Find where the given text appears and provide that cell's center as [X, Y] coordinate. 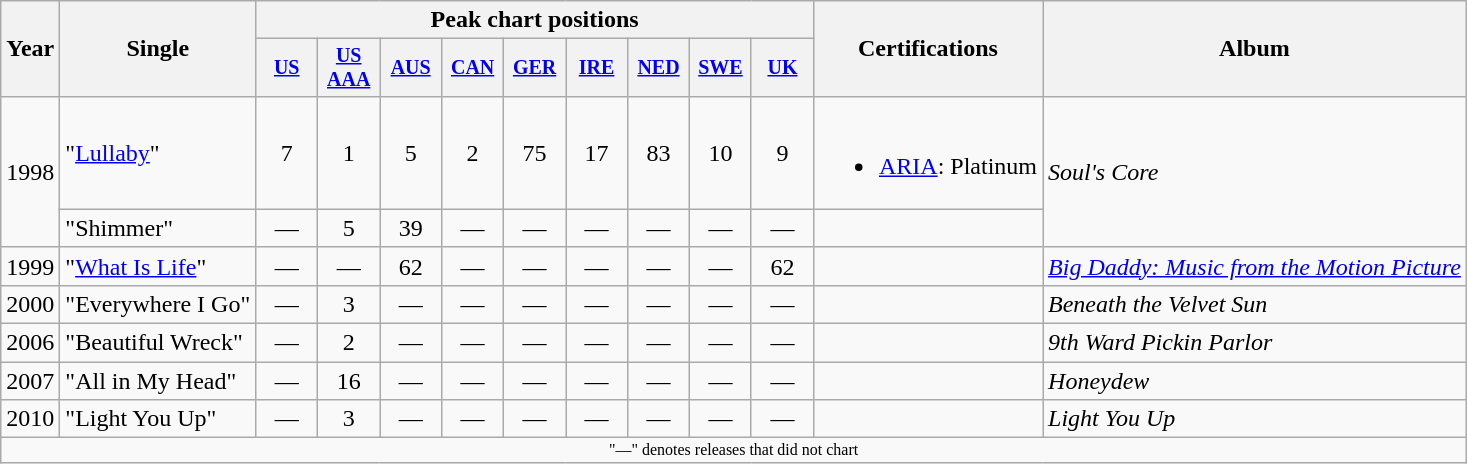
CAN [473, 68]
1998 [30, 172]
Year [30, 49]
2010 [30, 419]
Beneath the Velvet Sun [1255, 304]
Soul's Core [1255, 172]
9th Ward Pickin Parlor [1255, 343]
"Lullaby" [158, 152]
9 [782, 152]
AUS [411, 68]
"Everywhere I Go" [158, 304]
Peak chart positions [535, 20]
"All in My Head" [158, 381]
IRE [597, 68]
"—" denotes releases that did not chart [734, 450]
"What Is Life" [158, 266]
Big Daddy: Music from the Motion Picture [1255, 266]
7 [287, 152]
Album [1255, 49]
US [287, 68]
GER [535, 68]
ARIA: Platinum [928, 152]
17 [597, 152]
UK [782, 68]
1999 [30, 266]
2000 [30, 304]
2007 [30, 381]
75 [535, 152]
2006 [30, 343]
Single [158, 49]
NED [659, 68]
USAAA [349, 68]
SWE [721, 68]
"Shimmer" [158, 228]
Honeydew [1255, 381]
10 [721, 152]
Light You Up [1255, 419]
"Beautiful Wreck" [158, 343]
39 [411, 228]
Certifications [928, 49]
83 [659, 152]
"Light You Up" [158, 419]
16 [349, 381]
1 [349, 152]
